Locate the cell with the specified text and output its (x, y) center coordinate. 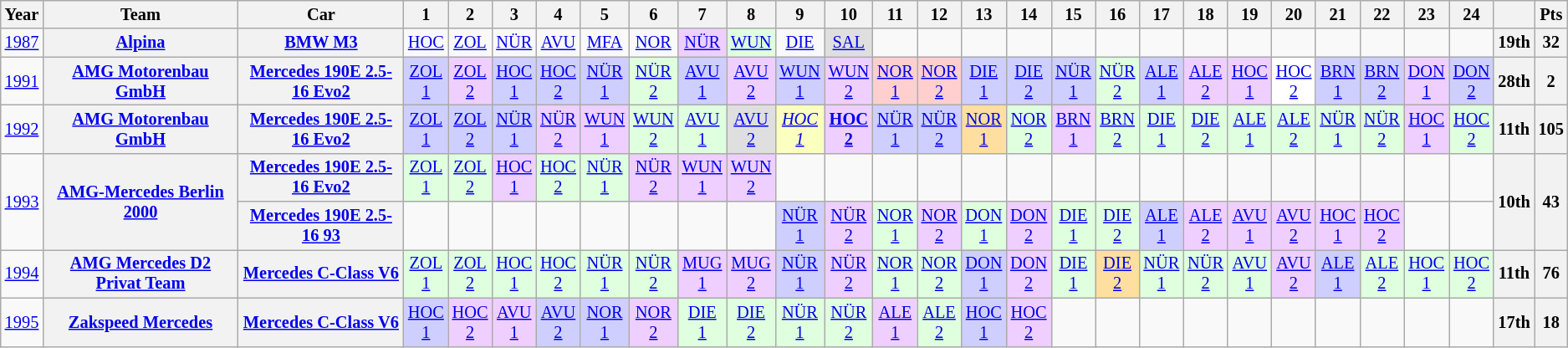
MUG1 (702, 274)
MUG2 (751, 274)
MFA (605, 43)
Alpina (140, 43)
43 (1551, 201)
AVU (559, 43)
Year (22, 14)
28th (1514, 81)
6 (653, 14)
76 (1551, 274)
Mercedes 190E 2.5-16 93 (321, 226)
9 (799, 14)
1993 (22, 201)
1987 (22, 43)
3 (513, 14)
10th (1514, 201)
32 (1551, 43)
105 (1551, 129)
20 (1295, 14)
SAL (849, 43)
Car (321, 14)
19 (1249, 14)
14 (1029, 14)
DIE (799, 43)
Zakspeed Mercedes (140, 322)
13 (983, 14)
11 (895, 14)
1992 (22, 129)
AMG-Mercedes Berlin 2000 (140, 201)
HOC (426, 43)
NOR (653, 43)
ZOL (470, 43)
10 (849, 14)
5 (605, 14)
1995 (22, 322)
21 (1338, 14)
AMG Mercedes D2 Privat Team (140, 274)
1991 (22, 81)
BMW M3 (321, 43)
Team (140, 14)
23 (1427, 14)
8 (751, 14)
1 (426, 14)
Pts (1551, 14)
24 (1472, 14)
7 (702, 14)
4 (559, 14)
17 (1161, 14)
16 (1117, 14)
22 (1382, 14)
19th (1514, 43)
WUN (751, 43)
1994 (22, 274)
17th (1514, 322)
15 (1074, 14)
12 (940, 14)
